Provide the (X, Y) coordinate of the cell's center where the given text is located.  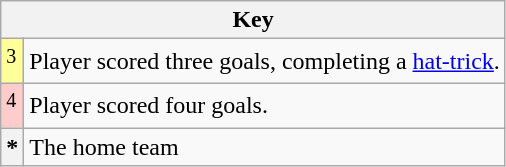
4 (12, 106)
Key (254, 20)
* (12, 147)
The home team (265, 147)
3 (12, 62)
Player scored four goals. (265, 106)
Player scored three goals, completing a hat-trick. (265, 62)
